Detect which cell encompasses the target text, then output its (X, Y) center coordinate. 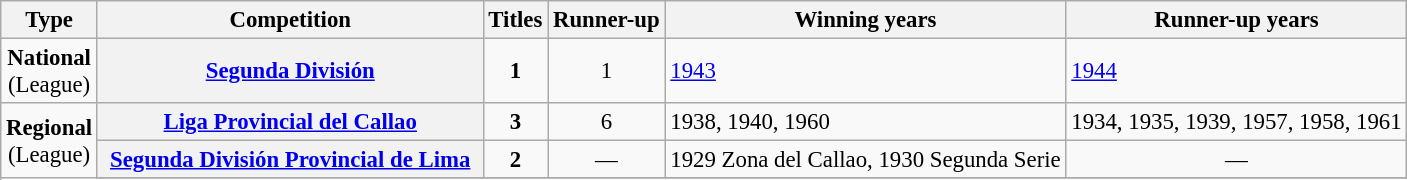
Runner-up (606, 20)
Competition (290, 20)
2 (516, 160)
Winning years (866, 20)
Liga Provincial del Callao (290, 122)
1934, 1935, 1939, 1957, 1958, 1961 (1236, 122)
6 (606, 122)
3 (516, 122)
Type (50, 20)
1929 Zona del Callao, 1930 Segunda Serie (866, 160)
Titles (516, 20)
Regional(League) (50, 140)
National(League) (50, 72)
Runner-up years (1236, 20)
1944 (1236, 72)
1938, 1940, 1960 (866, 122)
1943 (866, 72)
Segunda División (290, 72)
Segunda División Provincial de Lima (290, 160)
